Return the [x, y] coordinate for the center point of the cell that contains the specified text.  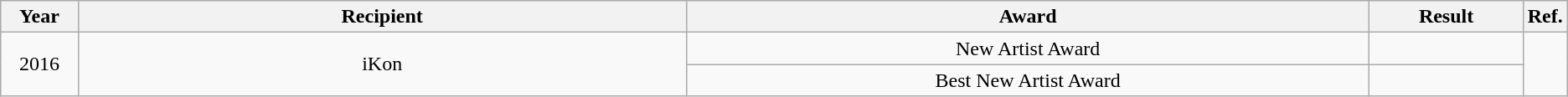
Award [1028, 17]
Ref. [1545, 17]
2016 [39, 64]
Result [1446, 17]
Recipient [382, 17]
Year [39, 17]
Best New Artist Award [1028, 80]
iKon [382, 64]
New Artist Award [1028, 48]
